Identify which cell holds the provided text, then report its (x, y) central coordinate. 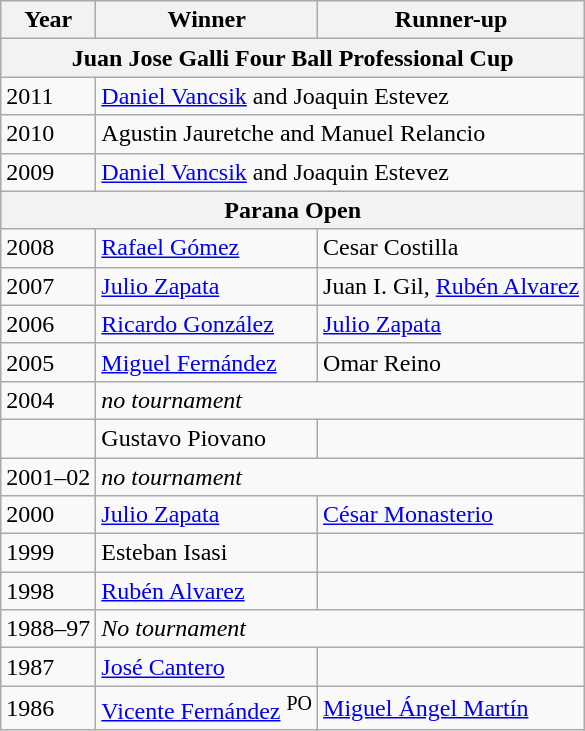
1987 (48, 667)
Rubén Alvarez (207, 591)
2009 (48, 172)
Cesar Costilla (452, 248)
Year (48, 20)
2005 (48, 362)
2004 (48, 400)
2008 (48, 248)
Runner-up (452, 20)
2001–02 (48, 477)
2010 (48, 134)
Vicente Fernández PO (207, 708)
Miguel Ángel Martín (452, 708)
2007 (48, 286)
Winner (207, 20)
Agustin Jauretche and Manuel Relancio (340, 134)
No tournament (340, 629)
2011 (48, 96)
Parana Open (293, 210)
Gustavo Piovano (207, 438)
1998 (48, 591)
Juan I. Gil, Rubén Alvarez (452, 286)
César Monasterio (452, 515)
Miguel Fernández (207, 362)
José Cantero (207, 667)
Esteban Isasi (207, 553)
2006 (48, 324)
Rafael Gómez (207, 248)
1988–97 (48, 629)
2000 (48, 515)
1986 (48, 708)
Omar Reino (452, 362)
Juan Jose Galli Four Ball Professional Cup (293, 58)
1999 (48, 553)
Ricardo González (207, 324)
